Detect which cell encompasses the target text, then output its [X, Y] center coordinate. 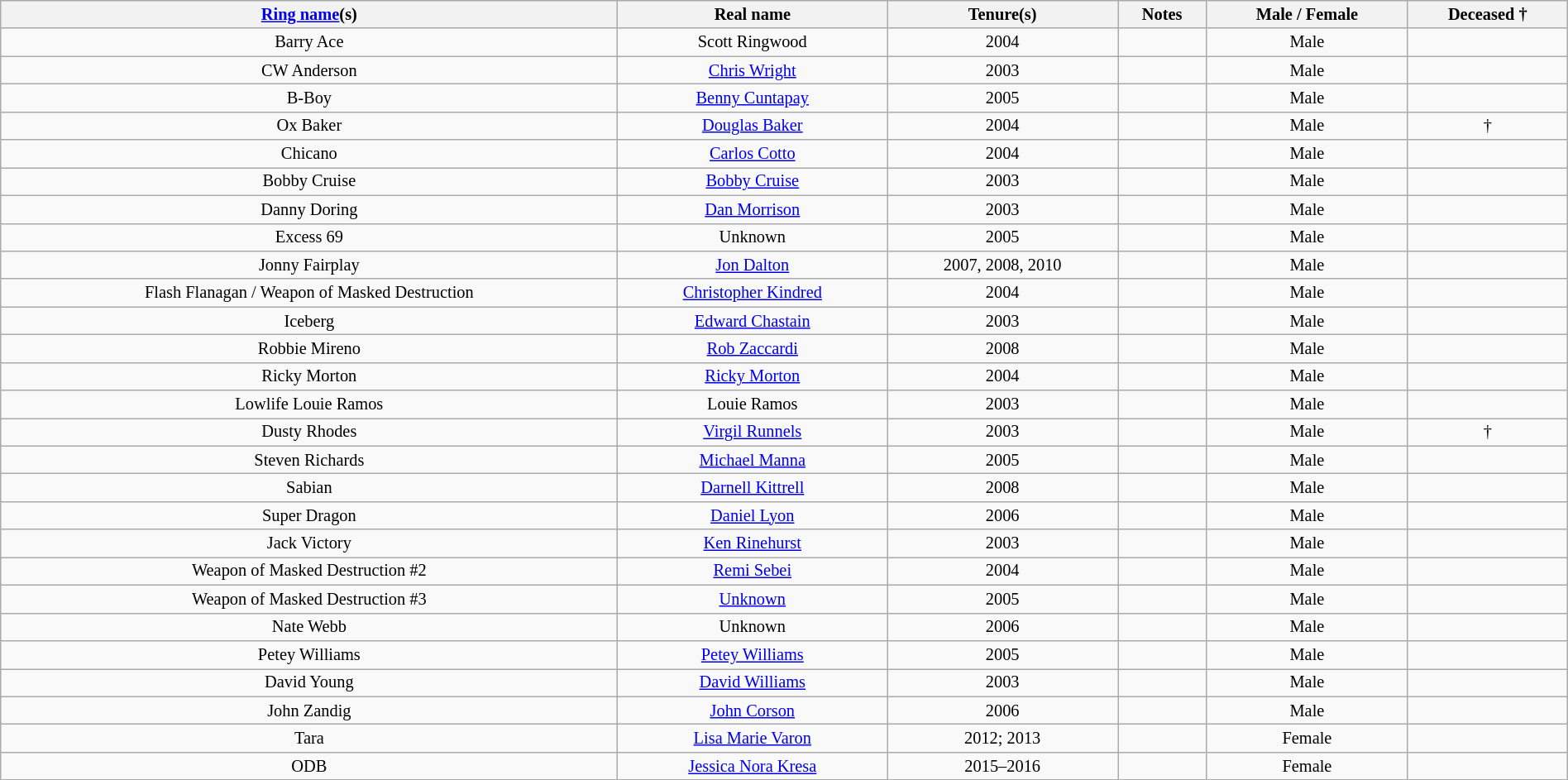
Super Dragon [309, 515]
B-Boy [309, 98]
2015–2016 [1002, 766]
Chicano [309, 154]
John Corson [753, 711]
Scott Ringwood [753, 42]
2012; 2013 [1002, 738]
Danny Doring [309, 209]
Tara [309, 738]
Douglas Baker [753, 126]
Jack Victory [309, 543]
CW Anderson [309, 70]
Barry Ace [309, 42]
Jon Dalton [753, 265]
Jonny Fairplay [309, 265]
2007, 2008, 2010 [1002, 265]
Ox Baker [309, 126]
Excess 69 [309, 237]
Chris Wright [753, 70]
Sabian [309, 487]
Darnell Kittrell [753, 487]
Notes [1163, 14]
David Young [309, 682]
Robbie Mireno [309, 348]
Edward Chastain [753, 321]
ODB [309, 766]
Rob Zaccardi [753, 348]
Remi Sebei [753, 571]
Benny Cuntapay [753, 98]
Michael Manna [753, 460]
Weapon of Masked Destruction #2 [309, 571]
Tenure(s) [1002, 14]
Lowlife Louie Ramos [309, 404]
Virgil Runnels [753, 432]
Ring name(s) [309, 14]
David Williams [753, 682]
Male / Female [1307, 14]
Daniel Lyon [753, 515]
Steven Richards [309, 460]
Ken Rinehurst [753, 543]
Christopher Kindred [753, 293]
Jessica Nora Kresa [753, 766]
Carlos Cotto [753, 154]
Lisa Marie Varon [753, 738]
Deceased † [1487, 14]
John Zandig [309, 711]
Louie Ramos [753, 404]
Dusty Rhodes [309, 432]
Weapon of Masked Destruction #3 [309, 599]
Real name [753, 14]
Nate Webb [309, 627]
Iceberg [309, 321]
Flash Flanagan / Weapon of Masked Destruction [309, 293]
Dan Morrison [753, 209]
